Pinpoint the cell where the given text exists, returning its (X, Y) midpoint coordinate. 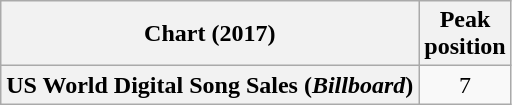
Peakposition (465, 34)
US World Digital Song Sales (Billboard) (210, 85)
7 (465, 85)
Chart (2017) (210, 34)
